For the text-containing cell, return its midpoint in (x, y) coordinate format. 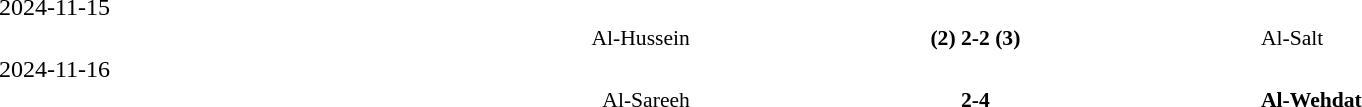
(2) 2-2 (3) (976, 38)
